Provide the (x, y) coordinate of the cell's center where the given text is located.  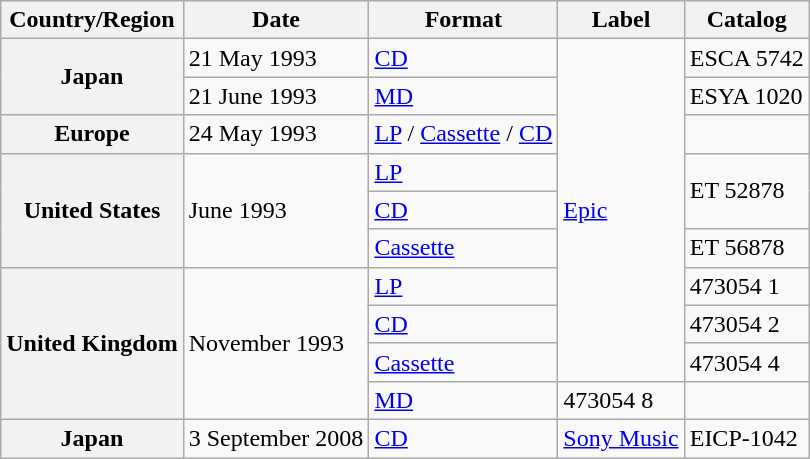
United States (92, 210)
Catalog (746, 20)
ET 52878 (746, 191)
Date (276, 20)
Sony Music (621, 438)
Format (464, 20)
473054 2 (746, 324)
ESCA 5742 (746, 58)
Label (621, 20)
473054 4 (746, 362)
ESYA 1020 (746, 96)
Europe (92, 134)
473054 1 (746, 286)
Country/Region (92, 20)
24 May 1993 (276, 134)
LP / Cassette / CD (464, 134)
473054 8 (621, 400)
Epic (621, 210)
ET 56878 (746, 248)
June 1993 (276, 210)
21 May 1993 (276, 58)
21 June 1993 (276, 96)
EICP-1042 (746, 438)
3 September 2008 (276, 438)
November 1993 (276, 343)
United Kingdom (92, 343)
